Extract the (X, Y) coordinate from the center of the cell holding the provided text.  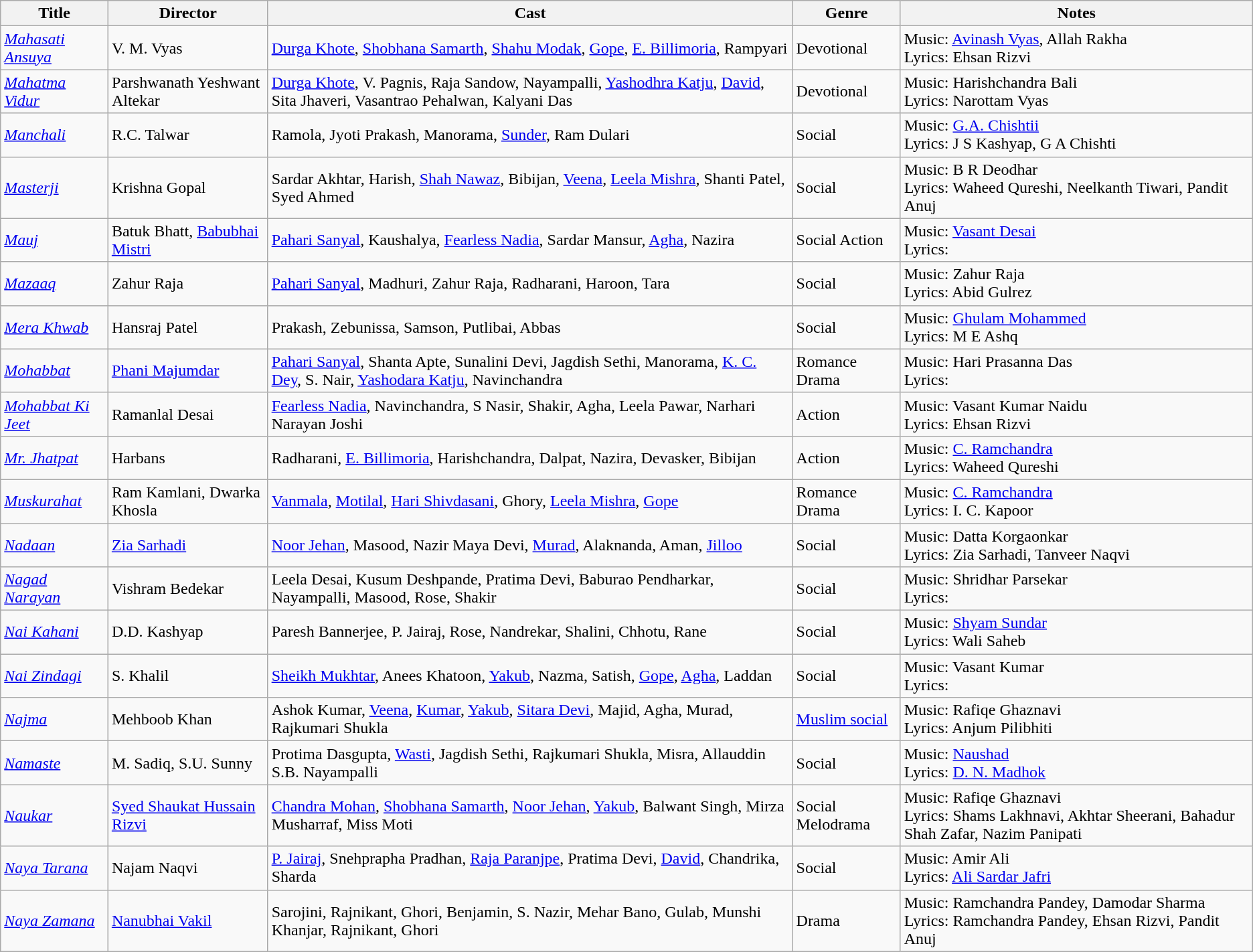
Music: Amir AliLyrics: Ali Sardar Jafri (1076, 868)
S. Khalil (187, 676)
Ram Kamlani, Dwarka Khosla (187, 501)
Mauj (55, 240)
Ashok Kumar, Veena, Kumar, Yakub, Sitara Devi, Majid, Agha, Murad, Rajkumari Shukla (530, 719)
Music: Ramchandra Pandey, Damodar SharmaLyrics: Ramchandra Pandey, Ehsan Rizvi, Pandit Anuj (1076, 921)
Najma (55, 719)
Leela Desai, Kusum Deshpande, Pratima Devi, Baburao Pendharkar, Nayampalli, Masood, Rose, Shakir (530, 589)
Harbans (187, 458)
Music: Harishchandra BaliLyrics: Narottam Vyas (1076, 91)
Ramola, Jyoti Prakash, Manorama, Sunder, Ram Dulari (530, 135)
Hansraj Patel (187, 327)
Muslim social (846, 719)
Mohabbat (55, 371)
Sarojini, Rajnikant, Ghori, Benjamin, S. Nazir, Mehar Bano, Gulab, Munshi Khanjar, Rajnikant, Ghori (530, 921)
Prakash, Zebunissa, Samson, Putlibai, Abbas (530, 327)
Music: Vasant DesaiLyrics: (1076, 240)
Mazaaq (55, 284)
Nanubhai Vakil (187, 921)
Nagad Narayan (55, 589)
Masterji (55, 187)
Music: Datta Korgaonkar Lyrics: Zia Sarhadi, Tanveer Naqvi (1076, 545)
Ramanlal Desai (187, 414)
Music: Vasant Kumar Naidu Lyrics: Ehsan Rizvi (1076, 414)
Sheikh Mukhtar, Anees Khatoon, Yakub, Nazma, Satish, Gope, Agha, Laddan (530, 676)
Director (187, 13)
Syed Shaukat Hussain Rizvi (187, 815)
Mera Khwab (55, 327)
Radharani, E. Billimoria, Harishchandra, Dalpat, Nazira, Devasker, Bibijan (530, 458)
Naya Tarana (55, 868)
Najam Naqvi (187, 868)
Protima Dasgupta, Wasti, Jagdish Sethi, Rajkumari Shukla, Misra, Allauddin S.B. Nayampalli (530, 763)
Naya Zamana (55, 921)
Music: C. RamchandraLyrics: Waheed Qureshi (1076, 458)
Nai Zindagi (55, 676)
Music: Ghulam MohammedLyrics: M E Ashq (1076, 327)
Durga Khote, V. Pagnis, Raja Sandow, Nayampalli, Yashodhra Katju, David, Sita Jhaveri, Vasantrao Pehalwan, Kalyani Das (530, 91)
Music: Rafiqe GhaznaviLyrics: Shams Lakhnavi, Akhtar Sheerani, Bahadur Shah Zafar, Nazim Panipati (1076, 815)
Manchali (55, 135)
V. M. Vyas (187, 48)
Music: Vasant KumarLyrics: (1076, 676)
Drama (846, 921)
Social Melodrama (846, 815)
Vanmala, Motilal, Hari Shivdasani, Ghory, Leela Mishra, Gope (530, 501)
Nadaan (55, 545)
Social Action (846, 240)
Pahari Sanyal, Kaushalya, Fearless Nadia, Sardar Mansur, Agha, Nazira (530, 240)
M. Sadiq, S.U. Sunny (187, 763)
Music: Shridhar ParsekarLyrics: (1076, 589)
Mr. Jhatpat (55, 458)
Music: NaushadLyrics: D. N. Madhok (1076, 763)
Pahari Sanyal, Shanta Apte, Sunalini Devi, Jagdish Sethi, Manorama, K. C. Dey, S. Nair, Yashodara Katju, Navinchandra (530, 371)
Genre (846, 13)
Durga Khote, Shobhana Samarth, Shahu Modak, Gope, E. Billimoria, Rampyari (530, 48)
Zahur Raja (187, 284)
P. Jairaj, Snehprapha Pradhan, Raja Paranjpe, Pratima Devi, David, Chandrika, Sharda (530, 868)
Batuk Bhatt, Babubhai Mistri (187, 240)
Music: G.A. ChishtiiLyrics: J S Kashyap, G A Chishti (1076, 135)
Mahatma Vidur (55, 91)
Fearless Nadia, Navinchandra, S Nasir, Shakir, Agha, Leela Pawar, Narhari Narayan Joshi (530, 414)
Music: Avinash Vyas, Allah RakhaLyrics: Ehsan Rizvi (1076, 48)
Title (55, 13)
Nai Kahani (55, 632)
D.D. Kashyap (187, 632)
Music: Rafiqe GhaznaviLyrics: Anjum Pilibhiti (1076, 719)
Music: Hari Prasanna Das Lyrics: (1076, 371)
Krishna Gopal (187, 187)
Paresh Bannerjee, P. Jairaj, Rose, Nandrekar, Shalini, Chhotu, Rane (530, 632)
Chandra Mohan, Shobhana Samarth, Noor Jehan, Yakub, Balwant Singh, Mirza Musharraf, Miss Moti (530, 815)
Cast (530, 13)
Vishram Bedekar (187, 589)
Phani Majumdar (187, 371)
Zia Sarhadi (187, 545)
Noor Jehan, Masood, Nazir Maya Devi, Murad, Alaknanda, Aman, Jilloo (530, 545)
Music: Zahur RajaLyrics: Abid Gulrez (1076, 284)
Music: C. RamchandraLyrics: I. C. Kapoor (1076, 501)
Mahasati Ansuya (55, 48)
Muskurahat (55, 501)
Notes (1076, 13)
Mehboob Khan (187, 719)
Parshwanath Yeshwant Altekar (187, 91)
R.C. Talwar (187, 135)
Sardar Akhtar, Harish, Shah Nawaz, Bibijan, Veena, Leela Mishra, Shanti Patel, Syed Ahmed (530, 187)
Music: Shyam SundarLyrics: Wali Saheb (1076, 632)
Music: B R DeodharLyrics: Waheed Qureshi, Neelkanth Tiwari, Pandit Anuj (1076, 187)
Namaste (55, 763)
Mohabbat Ki Jeet (55, 414)
Pahari Sanyal, Madhuri, Zahur Raja, Radharani, Haroon, Tara (530, 284)
Naukar (55, 815)
